Search for the cell housing the specified text and yield its [x, y] center coordinate. 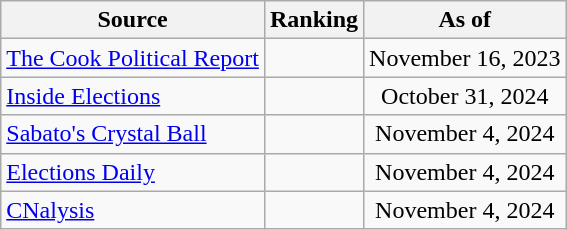
October 31, 2024 [465, 96]
The Cook Political Report [133, 58]
November 16, 2023 [465, 58]
Sabato's Crystal Ball [133, 134]
CNalysis [133, 210]
Elections Daily [133, 172]
Ranking [314, 20]
As of [465, 20]
Inside Elections [133, 96]
Source [133, 20]
